From the cell containing the given text, extract its center point as [X, Y] coordinate. 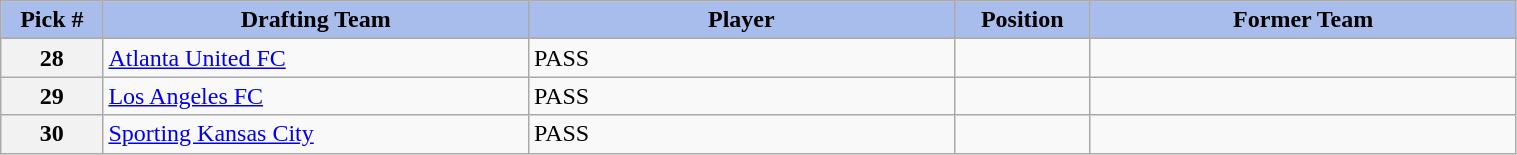
Atlanta United FC [316, 58]
Los Angeles FC [316, 96]
Player [742, 20]
28 [52, 58]
Sporting Kansas City [316, 134]
30 [52, 134]
Position [1022, 20]
Pick # [52, 20]
29 [52, 96]
Drafting Team [316, 20]
Former Team [1303, 20]
